Find where the given text appears and provide that cell's center as [x, y] coordinate. 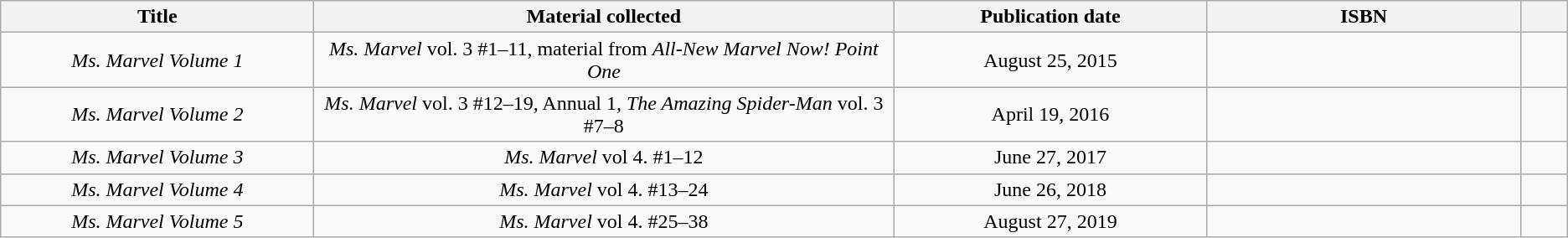
Publication date [1050, 17]
ISBN [1364, 17]
Ms. Marvel Volume 3 [157, 158]
Ms. Marvel vol. 3 #1–11, material from All-New Marvel Now! Point One [604, 60]
August 25, 2015 [1050, 60]
Ms. Marvel vol 4. #25–38 [604, 221]
Ms. Marvel Volume 5 [157, 221]
Material collected [604, 17]
Ms. Marvel Volume 2 [157, 114]
Ms. Marvel vol 4. #1–12 [604, 158]
June 27, 2017 [1050, 158]
August 27, 2019 [1050, 221]
Title [157, 17]
Ms. Marvel vol. 3 #12–19, Annual 1, The Amazing Spider-Man vol. 3 #7–8 [604, 114]
Ms. Marvel Volume 4 [157, 189]
Ms. Marvel vol 4. #13–24 [604, 189]
June 26, 2018 [1050, 189]
April 19, 2016 [1050, 114]
Ms. Marvel Volume 1 [157, 60]
